Capture the cell that displays the provided text and extract its (x, y) central coordinate. 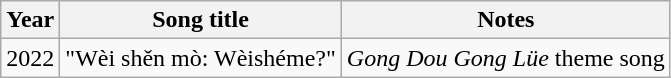
2022 (30, 58)
Notes (506, 20)
"Wèi shěn mò: Wèishéme?" (200, 58)
Gong Dou Gong Lüe theme song (506, 58)
Song title (200, 20)
Year (30, 20)
